Return the [x, y] coordinate for the center point of the cell that contains the specified text.  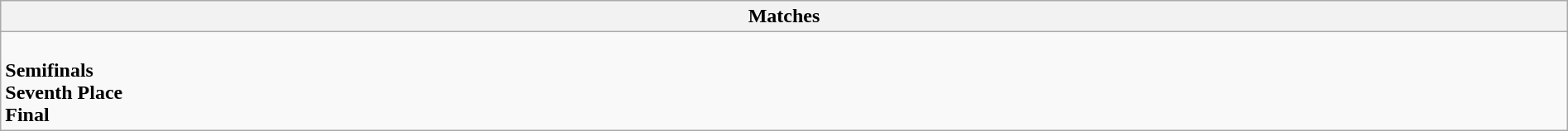
Matches [784, 16]
Semifinals Seventh Place Final [784, 81]
